Search for the cell housing the specified text and yield its (X, Y) center coordinate. 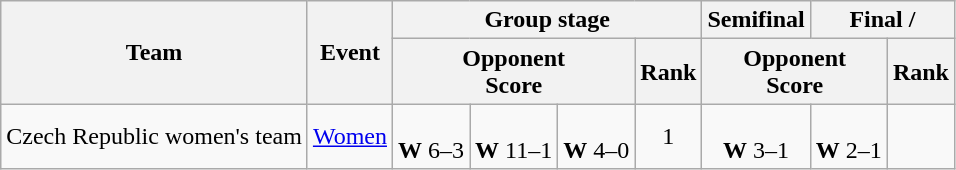
Team (154, 52)
Event (350, 52)
Semifinal (756, 20)
W 6–3 (432, 136)
W 11–1 (514, 136)
Czech Republic women's team (154, 136)
Final / (882, 20)
1 (668, 136)
W 3–1 (756, 136)
Group stage (548, 20)
Women (350, 136)
W 2–1 (848, 136)
W 4–0 (596, 136)
